Output the (X, Y) coordinate of the center of the cell containing the given text.  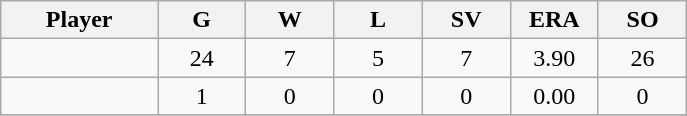
1 (202, 96)
24 (202, 58)
0.00 (554, 96)
5 (378, 58)
3.90 (554, 58)
SO (642, 20)
Player (80, 20)
26 (642, 58)
W (290, 20)
SV (466, 20)
L (378, 20)
ERA (554, 20)
G (202, 20)
